Pinpoint the cell where the given text exists, returning its [x, y] midpoint coordinate. 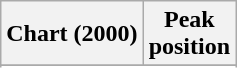
Chart (2000) [72, 34]
Peakposition [189, 34]
